Determine the (X, Y) coordinate at the center of the cell enclosing the given text.  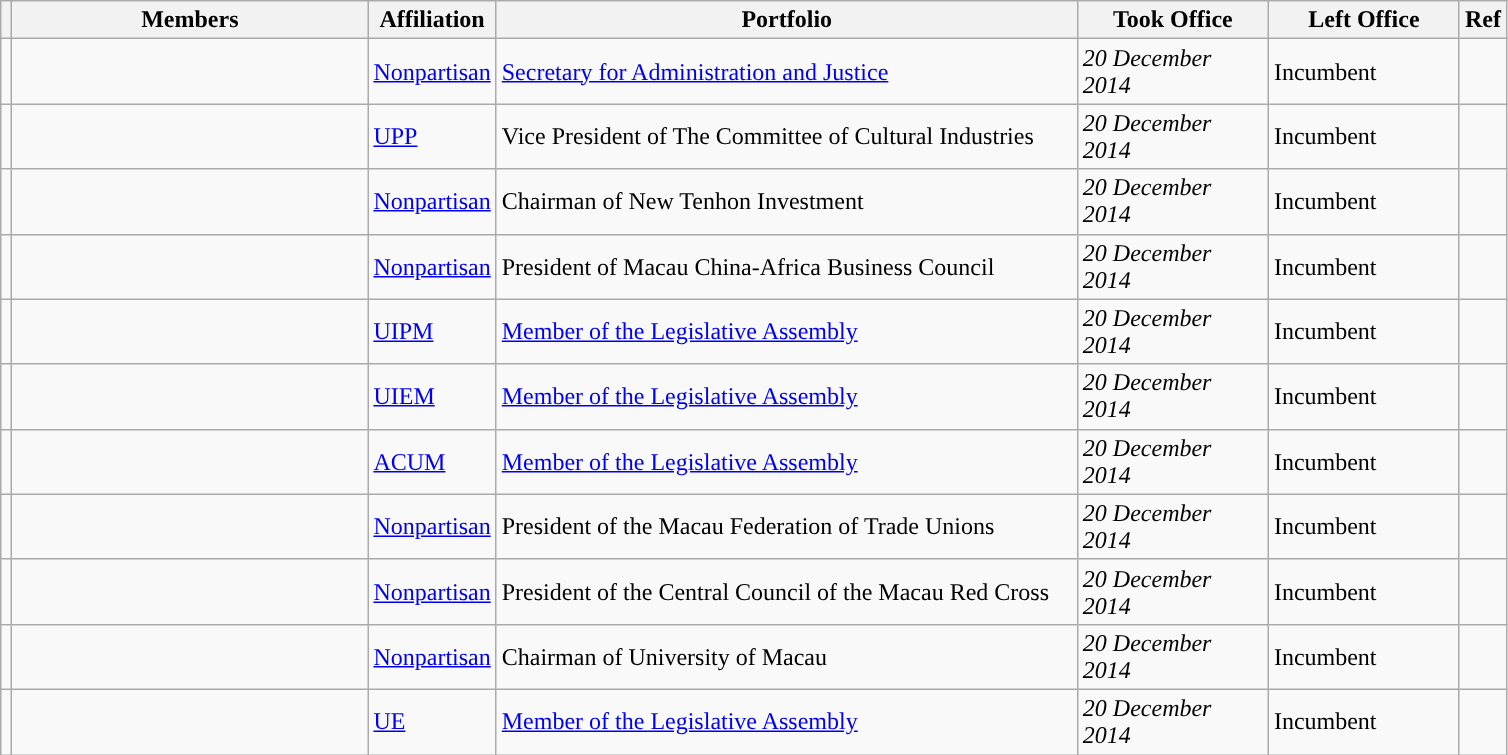
Portfolio (786, 20)
President of the Macau Federation of Trade Unions (786, 526)
ACUM (432, 462)
Chairman of New Tenhon Investment (786, 202)
Secretary for Administration and Justice (786, 72)
Chairman of University of Macau (786, 656)
Members (190, 20)
Affiliation (432, 20)
Took Office (1172, 20)
Ref (1482, 20)
President of the Central Council of the Macau Red Cross (786, 592)
UIEM (432, 396)
Vice President of The Committee of Cultural Industries (786, 136)
Left Office (1364, 20)
UIPM (432, 332)
President of Macau China-Africa Business Council (786, 266)
UE (432, 722)
UPP (432, 136)
